Find where the given text appears and provide that cell's center as (X, Y) coordinate. 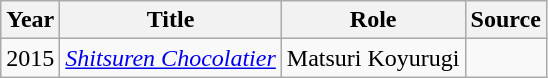
Year (30, 20)
Title (171, 20)
Role (373, 20)
Source (506, 20)
2015 (30, 58)
Shitsuren Chocolatier (171, 58)
Matsuri Koyurugi (373, 58)
